Detect which cell encompasses the target text, then output its (x, y) center coordinate. 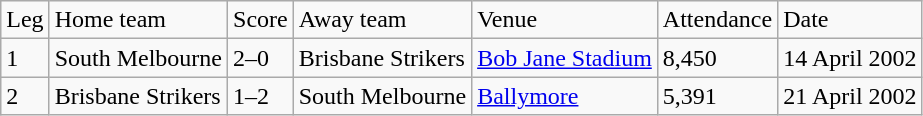
Venue (565, 20)
Score (261, 20)
Attendance (717, 20)
8,450 (717, 58)
Date (850, 20)
21 April 2002 (850, 96)
Home team (138, 20)
Bob Jane Stadium (565, 58)
Leg (25, 20)
Away team (382, 20)
1–2 (261, 96)
1 (25, 58)
2 (25, 96)
2–0 (261, 58)
14 April 2002 (850, 58)
5,391 (717, 96)
Ballymore (565, 96)
